Find where the given text appears and provide that cell's center as [X, Y] coordinate. 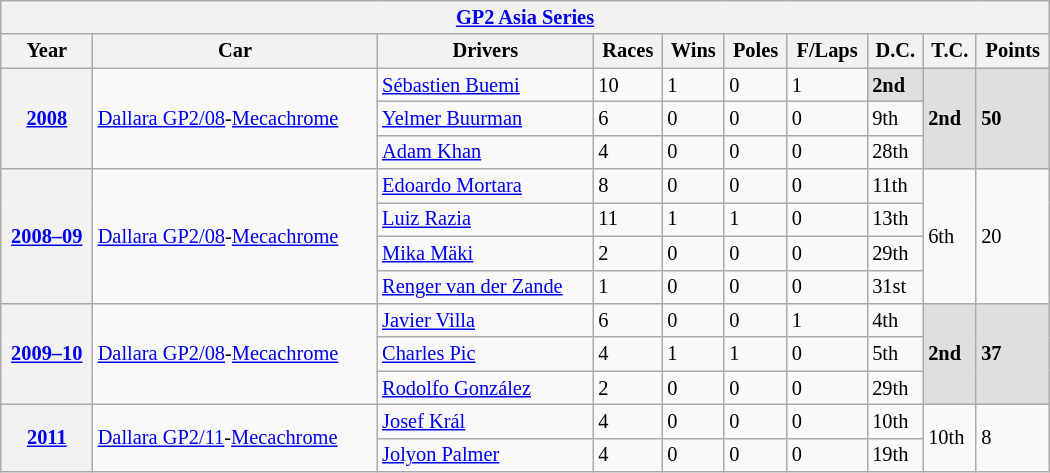
2011 [47, 438]
37 [1012, 354]
50 [1012, 118]
6th [950, 236]
28th [895, 152]
T.C. [950, 51]
Luiz Razia [485, 219]
Yelmer Buurman [485, 118]
GP2 Asia Series [525, 17]
Rodolfo González [485, 388]
10 [628, 85]
2008–09 [47, 236]
Renger van der Zande [485, 287]
Races [628, 51]
Josef Král [485, 421]
20 [1012, 236]
11th [895, 186]
2008 [47, 118]
9th [895, 118]
11 [628, 219]
Poles [755, 51]
Points [1012, 51]
Jolyon Palmer [485, 455]
Edoardo Mortara [485, 186]
Adam Khan [485, 152]
2009–10 [47, 354]
Dallara GP2/11-Mecachrome [235, 438]
D.C. [895, 51]
Mika Mäki [485, 253]
Javier Villa [485, 320]
5th [895, 354]
Charles Pic [485, 354]
Wins [693, 51]
Drivers [485, 51]
F/Laps [828, 51]
Sébastien Buemi [485, 85]
19th [895, 455]
Car [235, 51]
31st [895, 287]
13th [895, 219]
Year [47, 51]
4th [895, 320]
